Identify which cell holds the provided text, then report its (x, y) central coordinate. 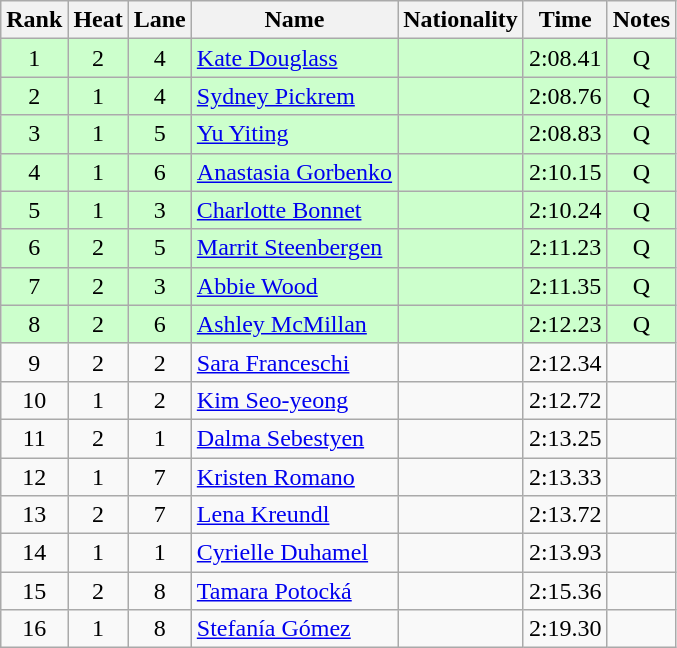
2:13.25 (565, 438)
Anastasia Gorbenko (294, 172)
Sara Franceschi (294, 362)
Stefanía Gómez (294, 629)
Lena Kreundl (294, 515)
Charlotte Bonnet (294, 210)
12 (34, 477)
2:12.72 (565, 400)
Name (294, 20)
Notes (641, 20)
2:15.36 (565, 591)
10 (34, 400)
2:10.24 (565, 210)
Nationality (461, 20)
2:12.23 (565, 324)
2:13.72 (565, 515)
Tamara Potocká (294, 591)
2:08.41 (565, 58)
2:10.15 (565, 172)
Marrit Steenbergen (294, 248)
Yu Yiting (294, 134)
Cyrielle Duhamel (294, 553)
Lane (160, 20)
Dalma Sebestyen (294, 438)
Kate Douglass (294, 58)
2:12.34 (565, 362)
2:11.23 (565, 248)
Heat (98, 20)
2:13.93 (565, 553)
2:08.76 (565, 96)
Time (565, 20)
2:19.30 (565, 629)
2:11.35 (565, 286)
15 (34, 591)
2:13.33 (565, 477)
Abbie Wood (294, 286)
Sydney Pickrem (294, 96)
14 (34, 553)
2:08.83 (565, 134)
Ashley McMillan (294, 324)
16 (34, 629)
Kristen Romano (294, 477)
13 (34, 515)
9 (34, 362)
Rank (34, 20)
11 (34, 438)
Kim Seo-yeong (294, 400)
